Return the (x, y) coordinate for the center point of the cell that contains the specified text.  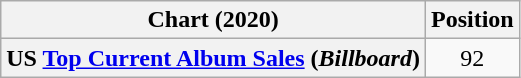
92 (472, 58)
Position (472, 20)
US Top Current Album Sales (Billboard) (214, 58)
Chart (2020) (214, 20)
